From the cell containing the given text, extract its center point as (x, y) coordinate. 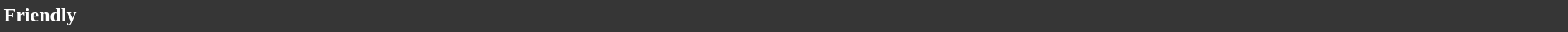
Friendly (784, 15)
